Pinpoint the cell where the given text exists, returning its (X, Y) midpoint coordinate. 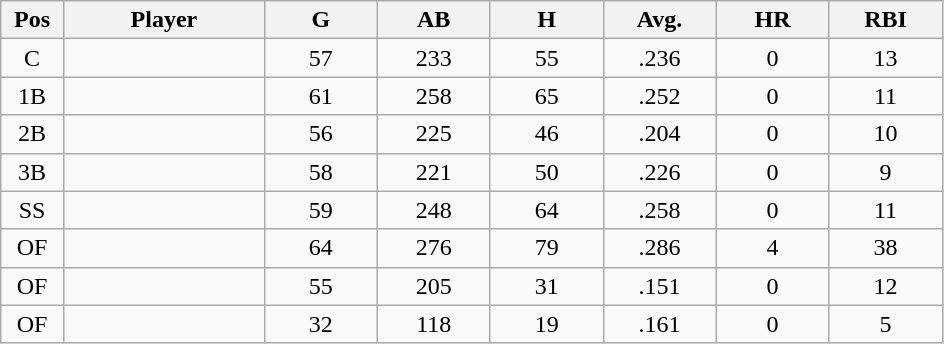
58 (320, 172)
2B (32, 134)
225 (434, 134)
1B (32, 96)
H (546, 20)
31 (546, 286)
50 (546, 172)
276 (434, 248)
.226 (660, 172)
258 (434, 96)
C (32, 58)
61 (320, 96)
65 (546, 96)
59 (320, 210)
56 (320, 134)
G (320, 20)
.151 (660, 286)
.204 (660, 134)
5 (886, 324)
57 (320, 58)
AB (434, 20)
RBI (886, 20)
13 (886, 58)
12 (886, 286)
.236 (660, 58)
46 (546, 134)
Avg. (660, 20)
.252 (660, 96)
79 (546, 248)
9 (886, 172)
118 (434, 324)
221 (434, 172)
10 (886, 134)
19 (546, 324)
248 (434, 210)
.286 (660, 248)
SS (32, 210)
Player (164, 20)
Pos (32, 20)
3B (32, 172)
32 (320, 324)
38 (886, 248)
4 (772, 248)
.161 (660, 324)
.258 (660, 210)
HR (772, 20)
205 (434, 286)
233 (434, 58)
